Locate the cell with the specified text and output its [x, y] center coordinate. 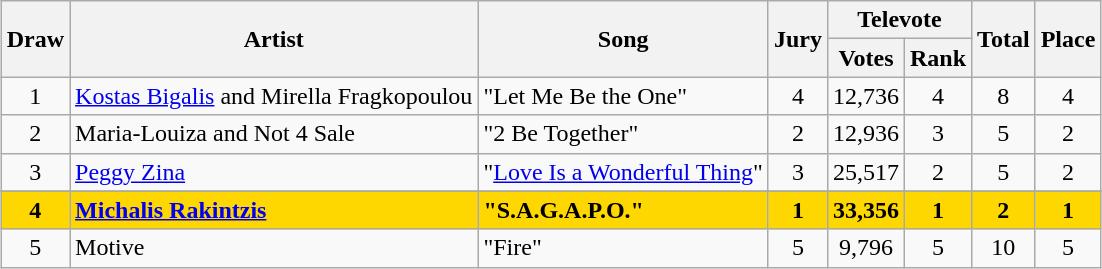
Place [1068, 39]
25,517 [866, 172]
"Fire" [623, 248]
9,796 [866, 248]
Votes [866, 58]
"Love Is a Wonderful Thing" [623, 172]
"2 Be Together" [623, 134]
Artist [274, 39]
"S.A.G.A.P.O." [623, 210]
12,736 [866, 96]
Jury [798, 39]
33,356 [866, 210]
Michalis Rakintzis [274, 210]
Motive [274, 248]
Draw [35, 39]
Peggy Zina [274, 172]
Rank [938, 58]
Televote [899, 20]
10 [1004, 248]
Song [623, 39]
Maria-Louiza and Not 4 Sale [274, 134]
Kostas Bigalis and Mirella Fragkopoulou [274, 96]
12,936 [866, 134]
"Let Me Be the One" [623, 96]
Total [1004, 39]
8 [1004, 96]
